Extract the (X, Y) coordinate from the center of the cell holding the provided text.  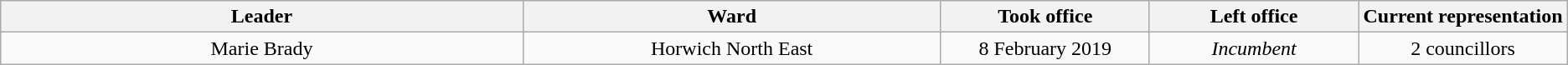
Leader (262, 17)
Horwich North East (732, 48)
2 councillors (1462, 48)
Current representation (1462, 17)
Ward (732, 17)
Marie Brady (262, 48)
8 February 2019 (1045, 48)
Incumbent (1253, 48)
Left office (1253, 17)
Took office (1045, 17)
